From the cell containing the given text, extract its center point as [X, Y] coordinate. 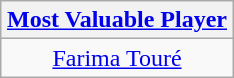
Most Valuable Player [116, 20]
Farima Touré [116, 58]
